Return [x, y] of the center of cell containing provided text 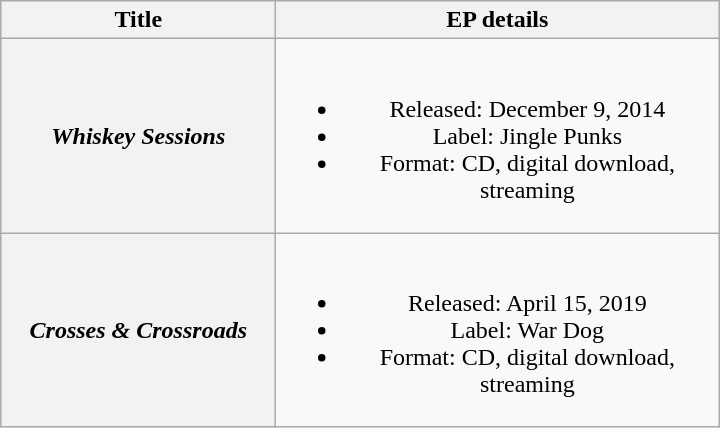
Crosses & Crossroads [138, 330]
EP details [498, 20]
Released: April 15, 2019Label: War DogFormat: CD, digital download, streaming [498, 330]
Title [138, 20]
Whiskey Sessions [138, 136]
Released: December 9, 2014Label: Jingle PunksFormat: CD, digital download, streaming [498, 136]
